Determine the [x, y] coordinate at the center of the cell enclosing the given text.  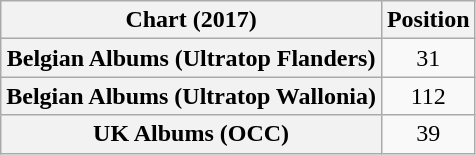
UK Albums (OCC) [192, 134]
Position [428, 20]
112 [428, 96]
Chart (2017) [192, 20]
39 [428, 134]
31 [428, 58]
Belgian Albums (Ultratop Wallonia) [192, 96]
Belgian Albums (Ultratop Flanders) [192, 58]
